Return [X, Y] of the center of cell containing provided text 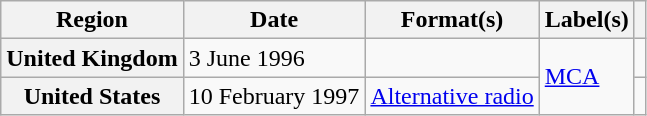
Format(s) [452, 20]
10 February 1997 [274, 96]
Alternative radio [452, 96]
3 June 1996 [274, 58]
MCA [586, 77]
Label(s) [586, 20]
United States [92, 96]
Region [92, 20]
United Kingdom [92, 58]
Date [274, 20]
